Capture the cell that displays the provided text and extract its [X, Y] central coordinate. 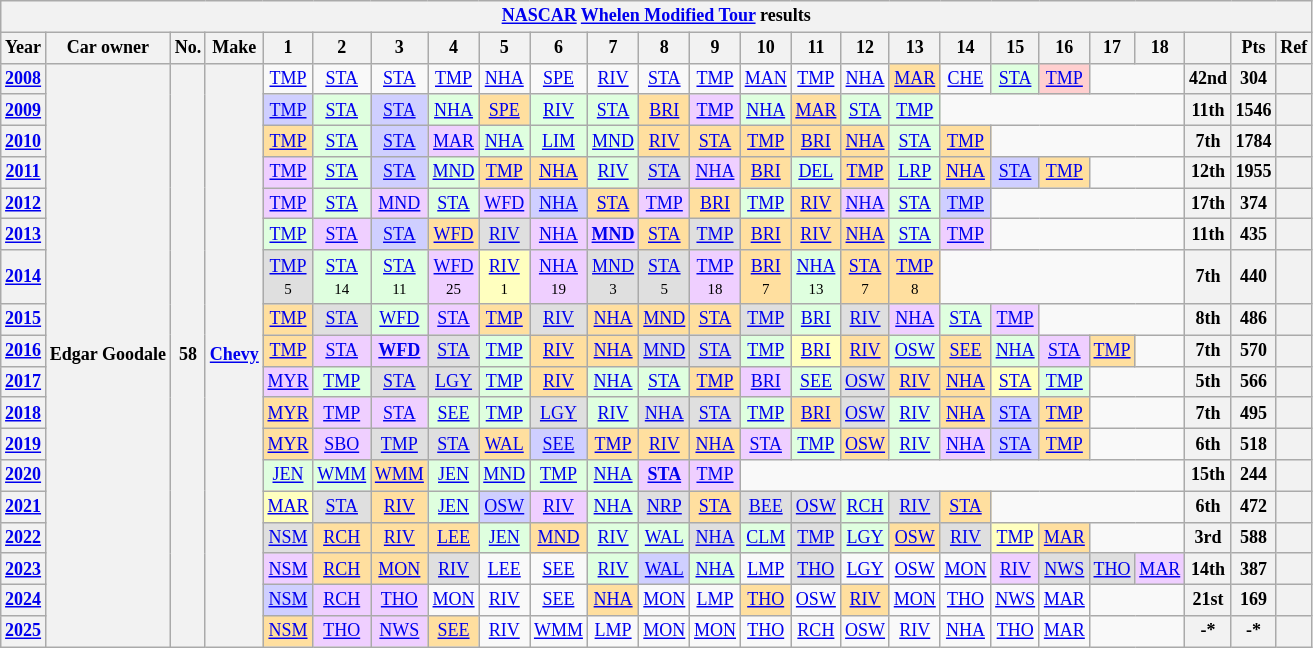
3 [400, 48]
3rd [1208, 538]
570 [1254, 350]
STA5 [664, 277]
2011 [24, 172]
STA14 [342, 277]
12 [866, 48]
10 [766, 48]
BEE [766, 506]
NRP [664, 506]
2012 [24, 204]
495 [1254, 412]
42nd [1208, 78]
TMP5 [288, 277]
Car owner [108, 48]
STA11 [400, 277]
WFD25 [454, 277]
518 [1254, 444]
1784 [1254, 140]
15th [1208, 476]
1955 [1254, 172]
8 [664, 48]
2020 [24, 476]
15 [1016, 48]
2016 [24, 350]
NHA19 [559, 277]
244 [1254, 476]
DEL [816, 172]
11 [816, 48]
2018 [24, 412]
2008 [24, 78]
21st [1208, 600]
588 [1254, 538]
387 [1254, 568]
Year [24, 48]
58 [188, 355]
2 [342, 48]
566 [1254, 382]
374 [1254, 204]
16 [1064, 48]
440 [1254, 277]
RIV1 [504, 277]
14th [1208, 568]
NASCAR Whelen Modified Tour results [656, 16]
486 [1254, 320]
17th [1208, 204]
LRP [914, 172]
SBO [342, 444]
2022 [24, 538]
8th [1208, 320]
Make [234, 48]
2023 [24, 568]
17 [1112, 48]
2025 [24, 632]
2024 [24, 600]
2017 [24, 382]
Pts [1254, 48]
9 [716, 48]
2014 [24, 277]
472 [1254, 506]
No. [188, 48]
2010 [24, 140]
2019 [24, 444]
13 [914, 48]
NHA13 [816, 277]
CHE [966, 78]
CLM [766, 538]
1 [288, 48]
BRI7 [766, 277]
304 [1254, 78]
Chevy [234, 355]
TMP8 [914, 277]
5th [1208, 382]
MAN [766, 78]
5 [504, 48]
7 [613, 48]
2009 [24, 110]
Ref [1294, 48]
2021 [24, 506]
LIM [559, 140]
4 [454, 48]
435 [1254, 234]
1546 [1254, 110]
18 [1160, 48]
Edgar Goodale [108, 355]
12th [1208, 172]
STA7 [866, 277]
2013 [24, 234]
2015 [24, 320]
14 [966, 48]
MND3 [613, 277]
TMP18 [716, 277]
169 [1254, 600]
6 [559, 48]
